Identify which cell holds the provided text, then report its (x, y) central coordinate. 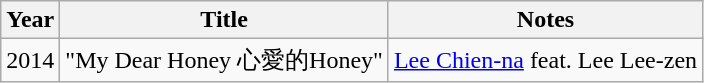
Title (224, 20)
Lee Chien-na feat. Lee Lee-zen (545, 60)
Notes (545, 20)
2014 (30, 60)
"My Dear Honey 心愛的Honey" (224, 60)
Year (30, 20)
